From the cell containing the given text, extract its center point as (X, Y) coordinate. 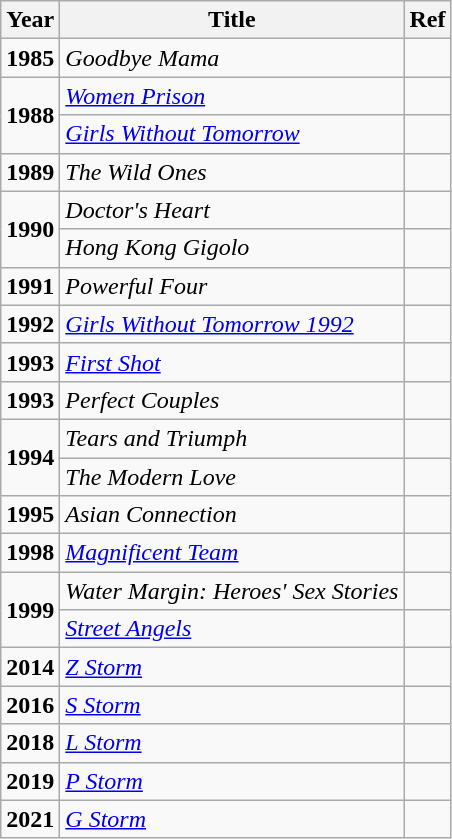
First Shot (232, 362)
1985 (30, 58)
Street Angels (232, 629)
Magnificent Team (232, 553)
1989 (30, 172)
P Storm (232, 781)
Girls Without Tomorrow (232, 134)
Girls Without Tomorrow 1992 (232, 324)
Asian Connection (232, 515)
Z Storm (232, 667)
S Storm (232, 705)
2021 (30, 819)
Hong Kong Gigolo (232, 248)
2018 (30, 743)
1999 (30, 610)
1992 (30, 324)
1990 (30, 229)
Perfect Couples (232, 400)
Women Prison (232, 96)
2016 (30, 705)
2019 (30, 781)
Powerful Four (232, 286)
1995 (30, 515)
The Wild Ones (232, 172)
1994 (30, 457)
Water Margin: Heroes' Sex Stories (232, 591)
G Storm (232, 819)
1988 (30, 115)
2014 (30, 667)
Year (30, 20)
Title (232, 20)
The Modern Love (232, 477)
Tears and Triumph (232, 438)
Doctor's Heart (232, 210)
L Storm (232, 743)
1998 (30, 553)
1991 (30, 286)
Goodbye Mama (232, 58)
Ref (428, 20)
